Determine the (x, y) coordinate at the center of the cell enclosing the given text.  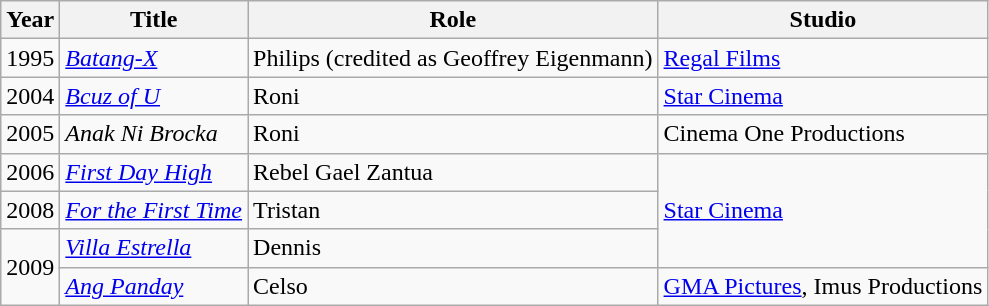
Batang-X (154, 58)
Tristan (454, 210)
Ang Panday (154, 286)
Bcuz of U (154, 96)
2005 (30, 134)
Dennis (454, 248)
2004 (30, 96)
2008 (30, 210)
Celso (454, 286)
Studio (823, 20)
Regal Films (823, 58)
Philips (credited as Geoffrey Eigenmann) (454, 58)
Title (154, 20)
Rebel Gael Zantua (454, 172)
For the First Time (154, 210)
Villa Estrella (154, 248)
Cinema One Productions (823, 134)
GMA Pictures, Imus Productions (823, 286)
Anak Ni Brocka (154, 134)
2006 (30, 172)
Role (454, 20)
1995 (30, 58)
Year (30, 20)
First Day High (154, 172)
2009 (30, 267)
